Search for the cell housing the specified text and yield its (x, y) center coordinate. 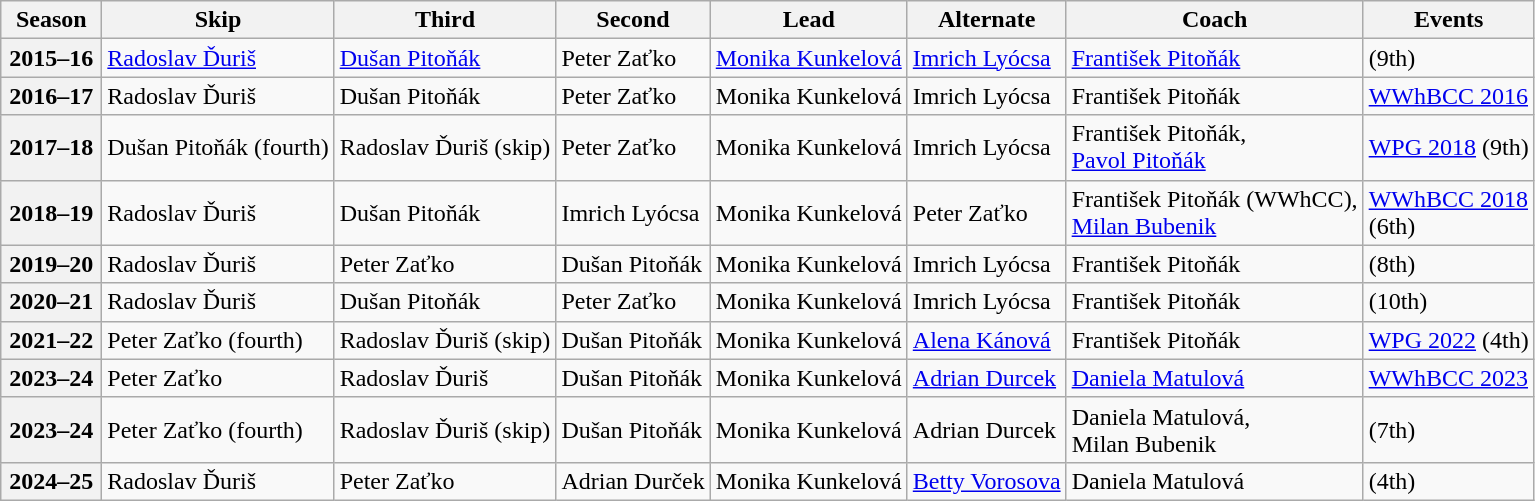
2018–19 (52, 212)
2015–16 (52, 58)
(8th) (1448, 264)
Coach (1214, 20)
(7th) (1448, 430)
WWhBCC 2018 (6th) (1448, 212)
Events (1448, 20)
2021–22 (52, 340)
František Pitoňák,Pavol Pitoňák (1214, 148)
Alternate (986, 20)
Season (52, 20)
2019–20 (52, 264)
(4th) (1448, 481)
(10th) (1448, 302)
2020–21 (52, 302)
WPG 2018 (9th) (1448, 148)
2017–18 (52, 148)
WWhBCC 2016 (1448, 96)
Daniela Matulová,Milan Bubenik (1214, 430)
2016–17 (52, 96)
František Pitoňák (WWhCC),Milan Bubenik (1214, 212)
Alena Kánová (986, 340)
Skip (218, 20)
Lead (808, 20)
WPG 2022 (4th) (1448, 340)
2024–25 (52, 481)
(9th) (1448, 58)
Betty Vorosova (986, 481)
Third (445, 20)
Second (633, 20)
Adrian Durček (633, 481)
WWhBCC 2023 (1448, 378)
Dušan Pitoňák (fourth) (218, 148)
